Search for the cell housing the specified text and yield its (X, Y) center coordinate. 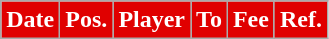
Fee (250, 20)
Pos. (86, 20)
Date (30, 20)
To (210, 20)
Player (152, 20)
Ref. (300, 20)
